Search for the cell housing the specified text and yield its [x, y] center coordinate. 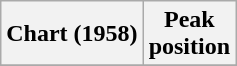
Chart (1958) [72, 34]
Peakposition [189, 34]
